Return the (X, Y) coordinate for the center point of the cell that contains the specified text.  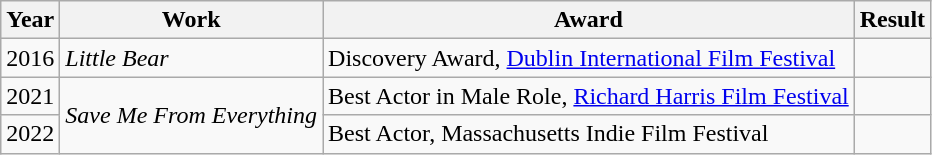
Little Bear (192, 58)
2022 (30, 134)
Year (30, 20)
Award (589, 20)
Best Actor, Massachusetts Indie Film Festival (589, 134)
Discovery Award, Dublin International Film Festival (589, 58)
Work (192, 20)
2021 (30, 96)
2016 (30, 58)
Best Actor in Male Role, Richard Harris Film Festival (589, 96)
Save Me From Everything (192, 115)
Result (892, 20)
